Provide the [x, y] coordinate of the cell's center where the given text is located.  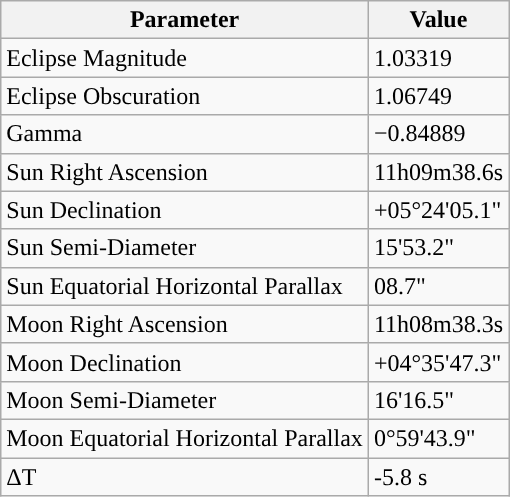
-5.8 s [438, 477]
Parameter [185, 20]
Moon Right Ascension [185, 324]
0°59'43.9" [438, 438]
Value [438, 20]
ΔT [185, 477]
Sun Equatorial Horizontal Parallax [185, 286]
Moon Declination [185, 362]
Eclipse Obscuration [185, 96]
+05°24'05.1" [438, 210]
16'16.5" [438, 400]
1.06749 [438, 96]
Sun Right Ascension [185, 172]
15'53.2" [438, 248]
11h09m38.6s [438, 172]
Eclipse Magnitude [185, 58]
+04°35'47.3" [438, 362]
08.7" [438, 286]
Gamma [185, 134]
Moon Semi-Diameter [185, 400]
Sun Declination [185, 210]
11h08m38.3s [438, 324]
1.03319 [438, 58]
Sun Semi-Diameter [185, 248]
Moon Equatorial Horizontal Parallax [185, 438]
−0.84889 [438, 134]
